Capture the cell that displays the provided text and extract its (X, Y) central coordinate. 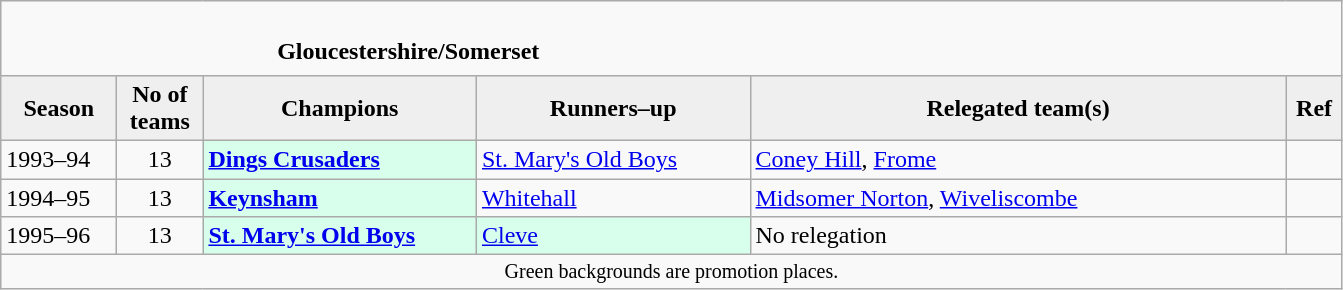
Dings Crusaders (340, 159)
Midsomer Norton, Wiveliscombe (1018, 197)
1995–96 (59, 236)
1993–94 (59, 159)
Coney Hill, Frome (1018, 159)
Green backgrounds are promotion places. (672, 272)
1994–95 (59, 197)
No relegation (1018, 236)
Relegated team(s) (1018, 108)
Whitehall (613, 197)
Cleve (613, 236)
Keynsham (340, 197)
Season (59, 108)
Ref (1314, 108)
No of teams (160, 108)
Runners–up (613, 108)
Champions (340, 108)
